Output the [X, Y] coordinate of the center of the cell containing the given text.  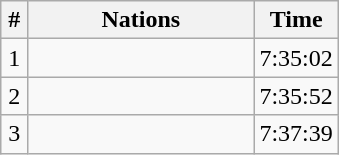
Time [296, 20]
7:35:02 [296, 58]
7:37:39 [296, 134]
1 [14, 58]
7:35:52 [296, 96]
Nations [141, 20]
3 [14, 134]
# [14, 20]
2 [14, 96]
